From the cell containing the given text, extract its center point as (X, Y) coordinate. 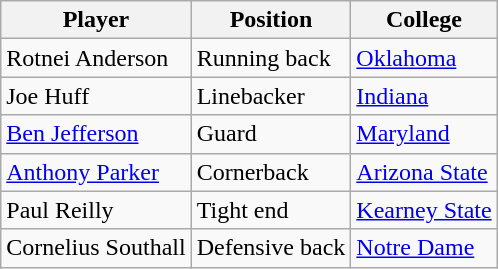
Linebacker (271, 96)
Kearney State (424, 210)
Cornelius Southall (96, 248)
Paul Reilly (96, 210)
Cornerback (271, 172)
College (424, 20)
Anthony Parker (96, 172)
Player (96, 20)
Position (271, 20)
Ben Jefferson (96, 134)
Notre Dame (424, 248)
Oklahoma (424, 58)
Arizona State (424, 172)
Rotnei Anderson (96, 58)
Guard (271, 134)
Defensive back (271, 248)
Tight end (271, 210)
Indiana (424, 96)
Joe Huff (96, 96)
Maryland (424, 134)
Running back (271, 58)
